Return the (X, Y) coordinate for the center point of the cell that contains the specified text.  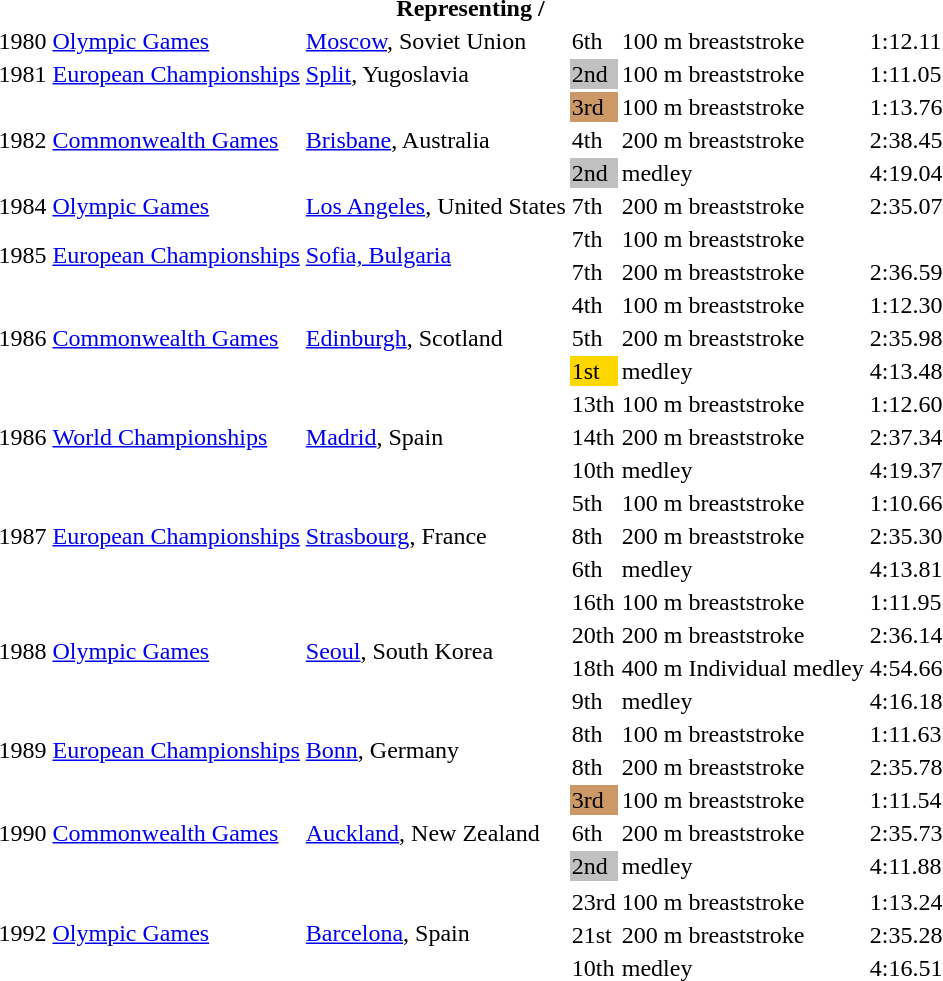
Brisbane, Australia (436, 140)
16th (594, 602)
Madrid, Spain (436, 437)
Strasbourg, France (436, 536)
Moscow, Soviet Union (436, 41)
9th (594, 701)
21st (594, 935)
13th (594, 404)
400 m Individual medley (742, 668)
14th (594, 437)
Los Angeles, United States (436, 206)
20th (594, 635)
Edinburgh, Scotland (436, 338)
Auckland, New Zealand (436, 833)
Seoul, South Korea (436, 652)
1st (594, 371)
World Championships (176, 437)
10th (594, 470)
Bonn, Germany (436, 750)
23rd (594, 902)
Split, Yugoslavia (436, 74)
Sofia, Bulgaria (436, 256)
18th (594, 668)
